Capture the cell that displays the provided text and extract its [x, y] central coordinate. 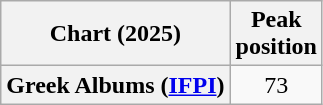
Greek Albums (IFPI) [116, 85]
Chart (2025) [116, 34]
Peak position [276, 34]
73 [276, 85]
